Output the [x, y] coordinate of the center of the cell containing the given text.  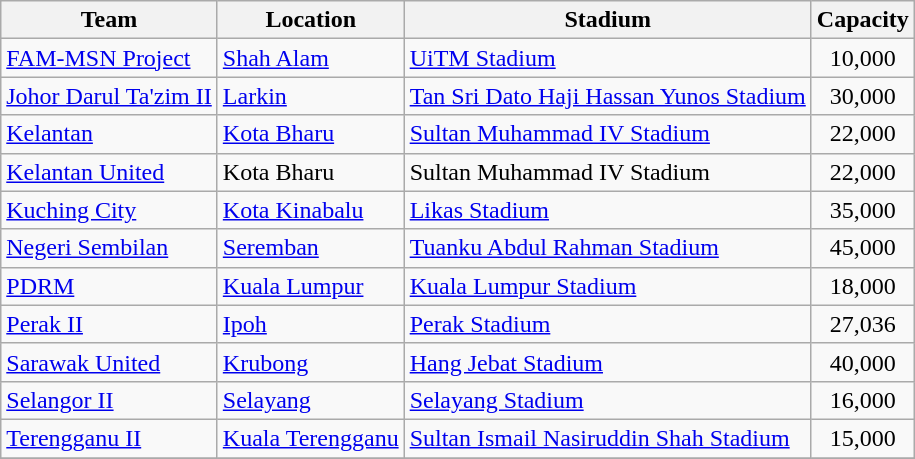
Krubong [310, 362]
Kota Kinabalu [310, 210]
10,000 [862, 58]
Likas Stadium [608, 210]
15,000 [862, 438]
FAM-MSN Project [110, 58]
Negeri Sembilan [110, 248]
Sultan Ismail Nasiruddin Shah Stadium [608, 438]
Sarawak United [110, 362]
35,000 [862, 210]
40,000 [862, 362]
Larkin [310, 96]
Kuching City [110, 210]
Hang Jebat Stadium [608, 362]
Perak II [110, 324]
Tan Sri Dato Haji Hassan Yunos Stadium [608, 96]
Kelantan United [110, 172]
30,000 [862, 96]
Kelantan [110, 134]
Selayang [310, 400]
Terengganu II [110, 438]
PDRM [110, 286]
Johor Darul Ta'zim II [110, 96]
Selangor II [110, 400]
Selayang Stadium [608, 400]
Seremban [310, 248]
Perak Stadium [608, 324]
Kuala Lumpur Stadium [608, 286]
Tuanku Abdul Rahman Stadium [608, 248]
Location [310, 20]
16,000 [862, 400]
Team [110, 20]
Capacity [862, 20]
27,036 [862, 324]
18,000 [862, 286]
45,000 [862, 248]
Shah Alam [310, 58]
Ipoh [310, 324]
UiTM Stadium [608, 58]
Stadium [608, 20]
Kuala Lumpur [310, 286]
Kuala Terengganu [310, 438]
